From the cell containing the given text, extract its center point as (X, Y) coordinate. 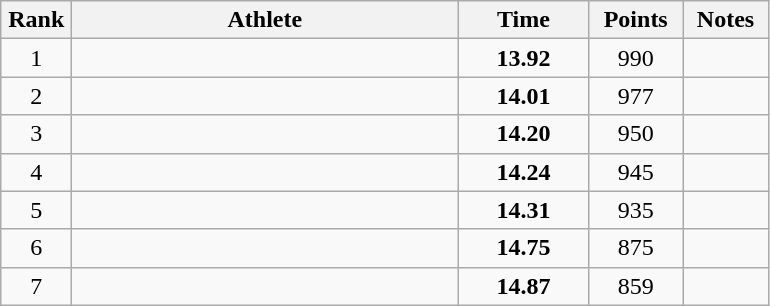
Athlete (265, 20)
14.20 (524, 134)
7 (36, 286)
Points (636, 20)
14.31 (524, 210)
13.92 (524, 58)
950 (636, 134)
5 (36, 210)
990 (636, 58)
14.87 (524, 286)
977 (636, 96)
875 (636, 248)
859 (636, 286)
1 (36, 58)
6 (36, 248)
4 (36, 172)
Notes (725, 20)
2 (36, 96)
Time (524, 20)
935 (636, 210)
Rank (36, 20)
14.24 (524, 172)
14.75 (524, 248)
945 (636, 172)
3 (36, 134)
14.01 (524, 96)
